From the cell containing the given text, extract its center point as [x, y] coordinate. 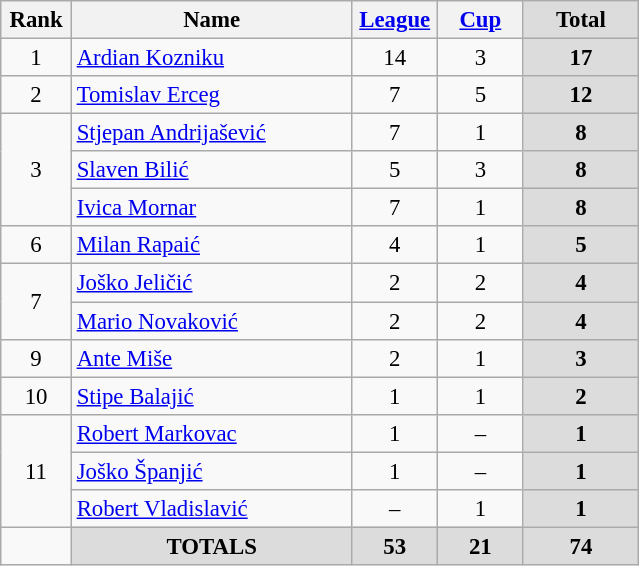
Rank [36, 20]
Mario Novaković [212, 321]
Tomislav Erceg [212, 95]
TOTALS [212, 546]
League [395, 20]
Stipe Balajić [212, 396]
Ivica Mornar [212, 208]
11 [36, 470]
17 [581, 58]
Cup [481, 20]
Total [581, 20]
21 [481, 546]
Robert Markovac [212, 433]
53 [395, 546]
Slaven Bilić [212, 170]
Robert Vladislavić [212, 509]
9 [36, 358]
Joško Jeličić [212, 283]
10 [36, 396]
74 [581, 546]
Joško Španjić [212, 471]
Milan Rapaić [212, 245]
Ante Miše [212, 358]
Name [212, 20]
14 [395, 58]
Ardian Kozniku [212, 58]
Stjepan Andrijašević [212, 133]
6 [36, 245]
12 [581, 95]
